Detect which cell encompasses the target text, then output its [X, Y] center coordinate. 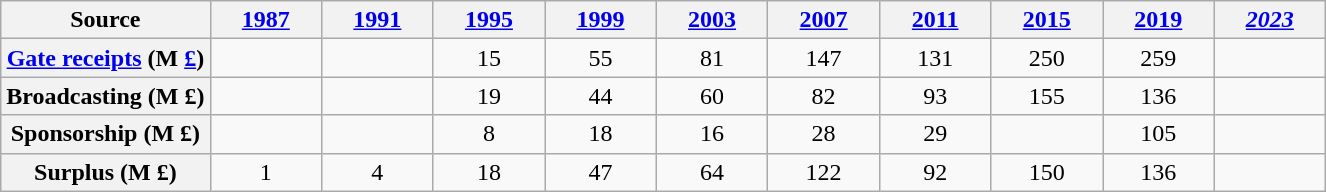
28 [824, 134]
1 [266, 172]
122 [824, 172]
2003 [712, 20]
1995 [489, 20]
150 [1047, 172]
2019 [1159, 20]
147 [824, 58]
Broadcasting (M £) [106, 96]
131 [935, 58]
Sponsorship (M £) [106, 134]
82 [824, 96]
2015 [1047, 20]
1987 [266, 20]
2011 [935, 20]
Surplus (M £) [106, 172]
19 [489, 96]
259 [1159, 58]
44 [601, 96]
2023 [1270, 20]
64 [712, 172]
60 [712, 96]
81 [712, 58]
55 [601, 58]
1999 [601, 20]
15 [489, 58]
8 [489, 134]
155 [1047, 96]
250 [1047, 58]
4 [378, 172]
105 [1159, 134]
Source [106, 20]
2007 [824, 20]
29 [935, 134]
16 [712, 134]
Gate receipts (M £) [106, 58]
92 [935, 172]
1991 [378, 20]
47 [601, 172]
93 [935, 96]
